Identify which cell holds the provided text, then report its [X, Y] central coordinate. 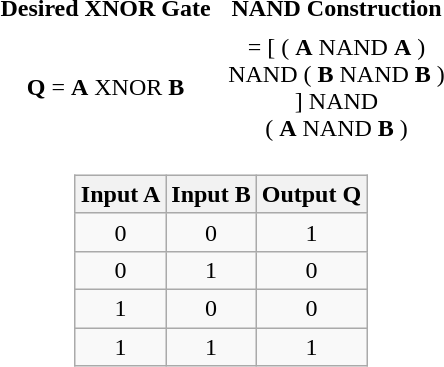
Output Q [311, 194]
Input A [120, 194]
Input B [211, 194]
